Detect which cell encompasses the target text, then output its [X, Y] center coordinate. 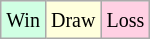
Win [24, 20]
Loss [126, 20]
Draw [72, 20]
